Locate the cell with the specified text and output its (x, y) center coordinate. 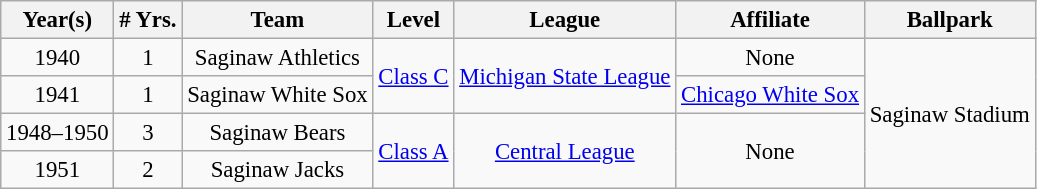
# Yrs. (148, 20)
Team (278, 20)
League (565, 20)
Saginaw Jacks (278, 170)
Central League (565, 152)
1941 (58, 95)
Affiliate (770, 20)
Saginaw Athletics (278, 58)
Year(s) (58, 20)
Michigan State League (565, 76)
Saginaw Stadium (950, 114)
Class C (414, 76)
1940 (58, 58)
Saginaw Bears (278, 133)
1948–1950 (58, 133)
2 (148, 170)
1951 (58, 170)
3 (148, 133)
Class A (414, 152)
Ballpark (950, 20)
Level (414, 20)
Chicago White Sox (770, 95)
Saginaw White Sox (278, 95)
